Locate the cell with the specified text and output its (X, Y) center coordinate. 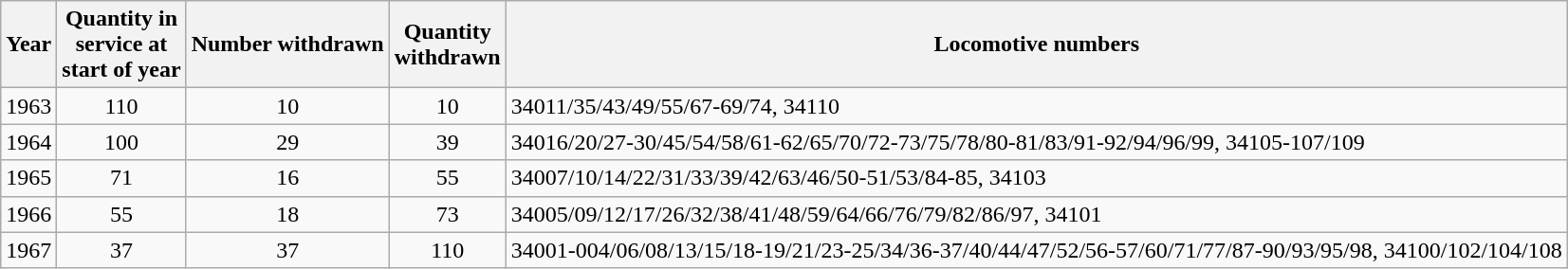
16 (287, 178)
1964 (28, 142)
Year (28, 45)
Quantitywithdrawn (448, 45)
100 (121, 142)
1966 (28, 214)
34005/09/12/17/26/32/38/41/48/59/64/66/76/79/82/86/97, 34101 (1036, 214)
Locomotive numbers (1036, 45)
71 (121, 178)
34001-004/06/08/13/15/18-19/21/23-25/34/36-37/40/44/47/52/56-57/60/71/77/87-90/93/95/98, 34100/102/104/108 (1036, 250)
Number withdrawn (287, 45)
34016/20/27-30/45/54/58/61-62/65/70/72-73/75/78/80-81/83/91-92/94/96/99, 34105-107/109 (1036, 142)
34007/10/14/22/31/33/39/42/63/46/50-51/53/84-85, 34103 (1036, 178)
1967 (28, 250)
Quantity inservice atstart of year (121, 45)
1965 (28, 178)
34011/35/43/49/55/67-69/74, 34110 (1036, 106)
1963 (28, 106)
29 (287, 142)
18 (287, 214)
39 (448, 142)
73 (448, 214)
